From the cell containing the given text, extract its center point as [X, Y] coordinate. 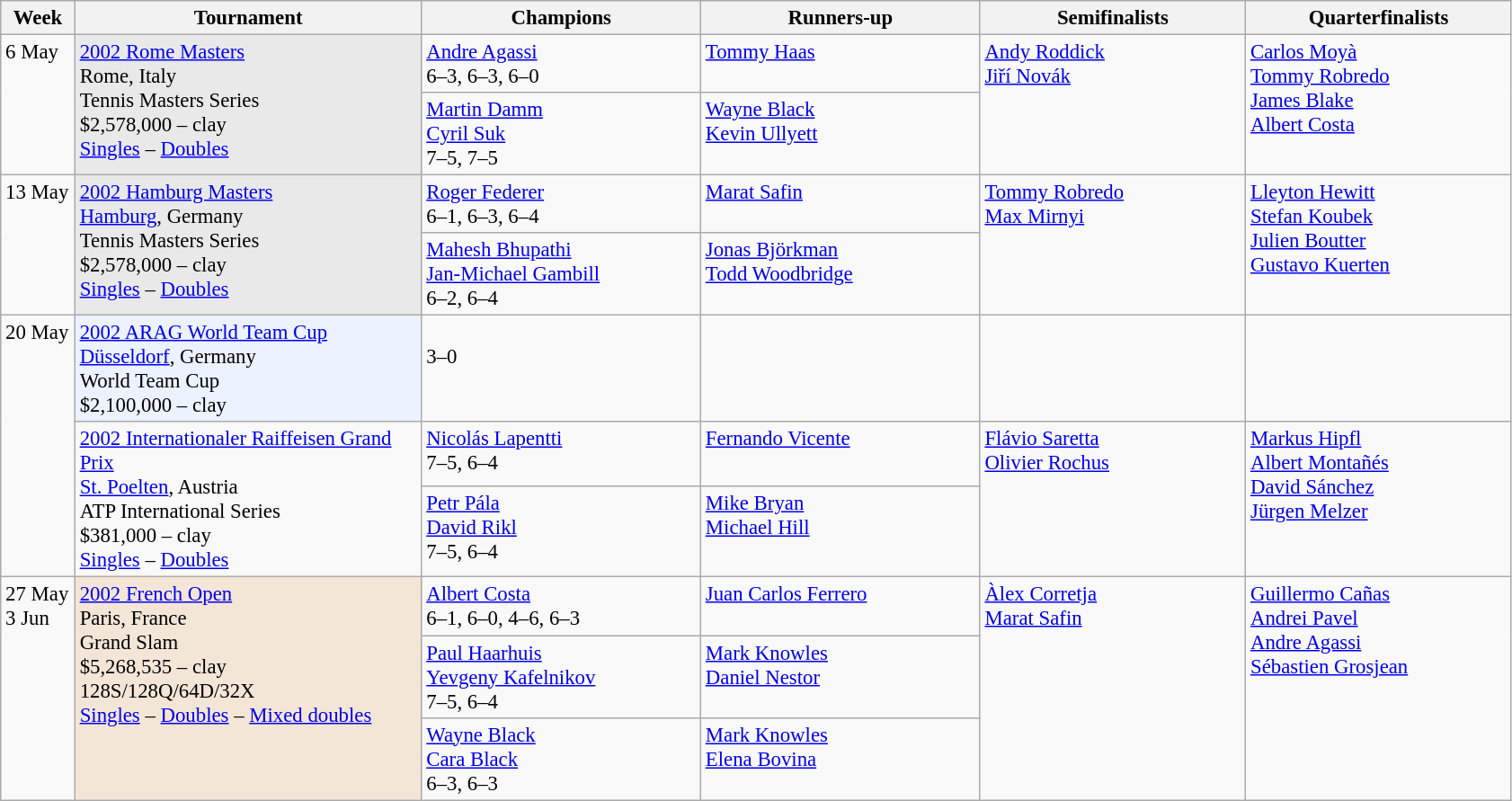
Mark Knowles Elena Bovina [841, 759]
Tommy Robredo Max Mirnyi [1113, 245]
2002 French Open Paris, FranceGrand Slam$5,268,535 – clay128S/128Q/64D/32XSingles – Doubles – Mixed doubles [248, 689]
Paul Haarhuis Yevgeny Kafelnikov7–5, 6–4 [561, 677]
2002 Internationaler Raiffeisen Grand Prix St. Poelten, AustriaATP International Series$381,000 – clay Singles – Doubles [248, 500]
Runners-up [841, 18]
Marat Safin [841, 205]
Albert Costa6–1, 6–0, 4–6, 6–3 [561, 606]
Tommy Haas [841, 65]
13 May [38, 245]
Wayne Black Cara Black6–3, 6–3 [561, 759]
Mark Knowles Daniel Nestor [841, 677]
Semifinalists [1113, 18]
2002 Rome Masters Rome, ItalyTennis Masters Series$2,578,000 – clay Singles – Doubles [248, 105]
Mahesh Bhupathi Jan-Michael Gambill 6–2, 6–4 [561, 274]
3–0 [561, 369]
Quarterfinalists [1379, 18]
Champions [561, 18]
Àlex Corretja Marat Safin [1113, 689]
2002 ARAG World Team Cup Düsseldorf, GermanyWorld Team Cup$2,100,000 – clay [248, 369]
Juan Carlos Ferrero [841, 606]
Roger Federer 6–1, 6–3, 6–4 [561, 205]
Andy Roddick Jiří Novák [1113, 105]
20 May [38, 446]
Nicolás Lapentti 7–5, 6–4 [561, 455]
Jonas Björkman Todd Woodbridge [841, 274]
Guillermo Cañas Andrei Pavel Andre Agassi Sébastien Grosjean [1379, 689]
Flávio Saretta Olivier Rochus [1113, 500]
Petr Pála David Rikl 7–5, 6–4 [561, 532]
2002 Hamburg Masters Hamburg, GermanyTennis Masters Series$2,578,000 – clay Singles – Doubles [248, 245]
27 May3 Jun [38, 689]
Markus Hipfl Albert Montañés David Sánchez Jürgen Melzer [1379, 500]
Fernando Vicente [841, 455]
Wayne Black Kevin Ullyett [841, 134]
Tournament [248, 18]
Martin Damm Cyril Suk 7–5, 7–5 [561, 134]
6 May [38, 105]
Carlos Moyà Tommy Robredo James Blake Albert Costa [1379, 105]
Lleyton Hewitt Stefan Koubek Julien Boutter Gustavo Kuerten [1379, 245]
Week [38, 18]
Andre Agassi 6–3, 6–3, 6–0 [561, 65]
Mike Bryan Michael Hill [841, 532]
